Extract the [X, Y] coordinate from the center of the cell holding the provided text.  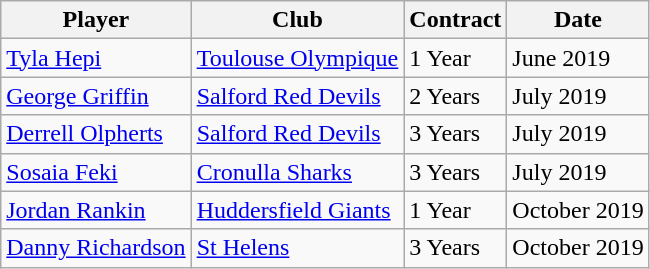
Danny Richardson [96, 248]
Club [298, 20]
Toulouse Olympique [298, 58]
Sosaia Feki [96, 172]
Cronulla Sharks [298, 172]
Derrell Olpherts [96, 134]
Tyla Hepi [96, 58]
St Helens [298, 248]
June 2019 [578, 58]
2 Years [456, 96]
Date [578, 20]
Contract [456, 20]
Jordan Rankin [96, 210]
Player [96, 20]
Huddersfield Giants [298, 210]
George Griffin [96, 96]
